Capture the cell that displays the provided text and extract its (x, y) central coordinate. 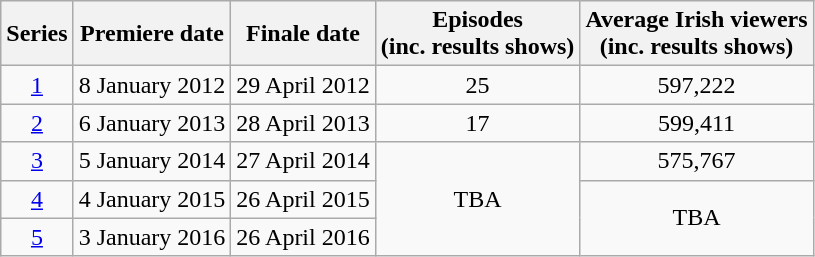
27 April 2014 (303, 161)
Premiere date (152, 34)
17 (478, 123)
4 (37, 199)
25 (478, 85)
Finale date (303, 34)
1 (37, 85)
2 (37, 123)
5 (37, 237)
5 January 2014 (152, 161)
Episodes(inc. results shows) (478, 34)
8 January 2012 (152, 85)
26 April 2015 (303, 199)
26 April 2016 (303, 237)
3 January 2016 (152, 237)
Average Irish viewers(inc. results shows) (696, 34)
599,411 (696, 123)
597,222 (696, 85)
6 January 2013 (152, 123)
29 April 2012 (303, 85)
3 (37, 161)
28 April 2013 (303, 123)
575,767 (696, 161)
Series (37, 34)
4 January 2015 (152, 199)
